Extract the (X, Y) coordinate from the center of the cell holding the provided text.  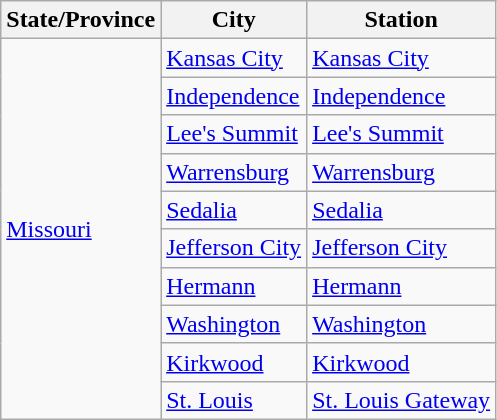
City (234, 20)
Station (402, 20)
Missouri (81, 230)
St. Louis Gateway (402, 400)
State/Province (81, 20)
St. Louis (234, 400)
